From the cell containing the given text, extract its center point as [x, y] coordinate. 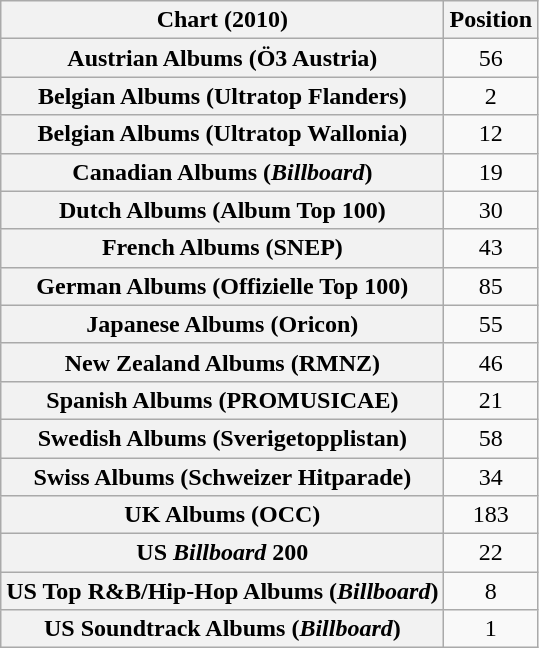
German Albums (Offizielle Top 100) [222, 286]
34 [491, 477]
Swiss Albums (Schweizer Hitparade) [222, 477]
Canadian Albums (Billboard) [222, 172]
Spanish Albums (PROMUSICAE) [222, 400]
46 [491, 362]
12 [491, 134]
US Top R&B/Hip-Hop Albums (Billboard) [222, 591]
Chart (2010) [222, 20]
19 [491, 172]
Swedish Albums (Sverigetopplistan) [222, 438]
56 [491, 58]
Japanese Albums (Oricon) [222, 324]
French Albums (SNEP) [222, 248]
Belgian Albums (Ultratop Wallonia) [222, 134]
183 [491, 515]
8 [491, 591]
22 [491, 553]
21 [491, 400]
58 [491, 438]
2 [491, 96]
US Billboard 200 [222, 553]
Position [491, 20]
New Zealand Albums (RMNZ) [222, 362]
55 [491, 324]
85 [491, 286]
43 [491, 248]
Belgian Albums (Ultratop Flanders) [222, 96]
UK Albums (OCC) [222, 515]
Dutch Albums (Album Top 100) [222, 210]
Austrian Albums (Ö3 Austria) [222, 58]
US Soundtrack Albums (Billboard) [222, 629]
1 [491, 629]
30 [491, 210]
